Pinpoint the cell where the given text exists, returning its (x, y) midpoint coordinate. 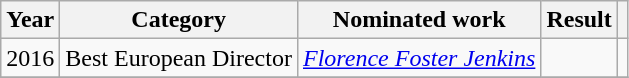
Year (30, 20)
Result (579, 20)
Best European Director (179, 58)
Nominated work (418, 20)
Florence Foster Jenkins (418, 58)
Category (179, 20)
2016 (30, 58)
